Output the [X, Y] coordinate of the center of the cell containing the given text.  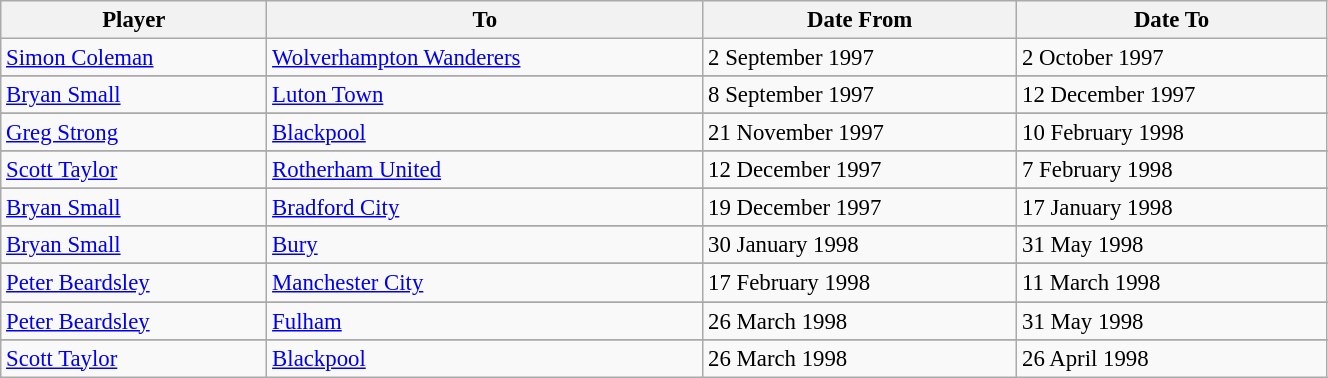
8 September 1997 [860, 95]
Date From [860, 20]
10 February 1998 [1172, 133]
2 October 1997 [1172, 58]
Fulham [485, 321]
Simon Coleman [134, 58]
30 January 1998 [860, 245]
26 April 1998 [1172, 358]
Wolverhampton Wanderers [485, 58]
21 November 1997 [860, 133]
2 September 1997 [860, 58]
17 February 1998 [860, 283]
7 February 1998 [1172, 170]
Date To [1172, 20]
11 March 1998 [1172, 283]
Bury [485, 245]
19 December 1997 [860, 208]
Rotherham United [485, 170]
Greg Strong [134, 133]
To [485, 20]
17 January 1998 [1172, 208]
Bradford City [485, 208]
Manchester City [485, 283]
Player [134, 20]
Luton Town [485, 95]
